Identify which cell holds the provided text, then report its [X, Y] central coordinate. 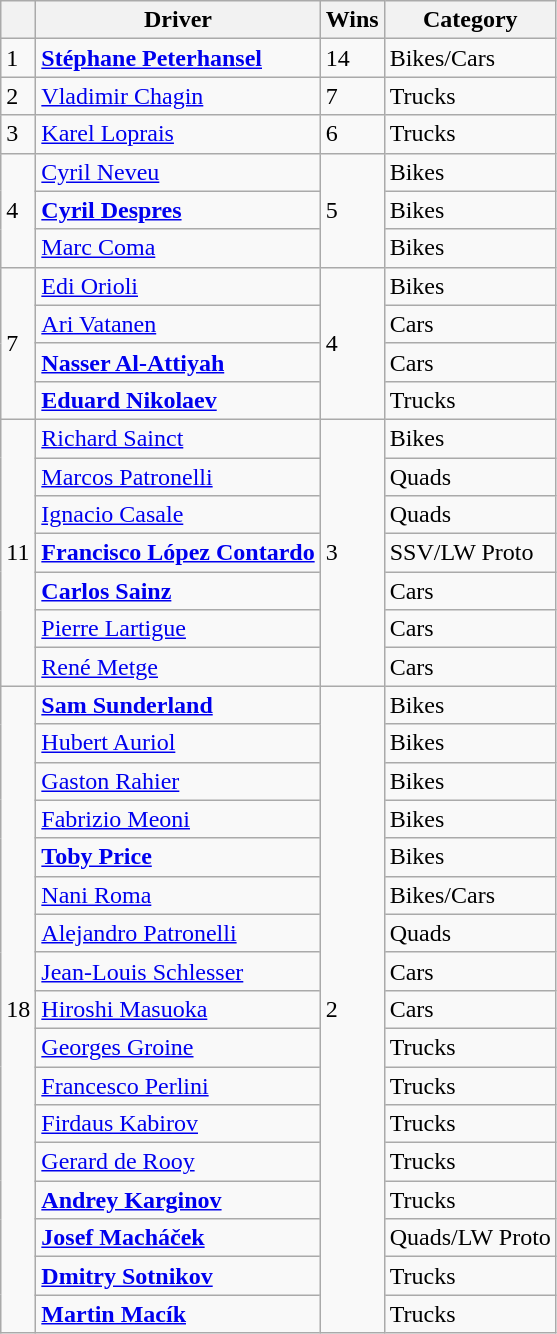
Category [470, 20]
Nasser Al-Attiyah [178, 362]
18 [18, 1010]
Josef Macháček [178, 1238]
Francisco López Contardo [178, 553]
Gaston Rahier [178, 781]
Alejandro Patronelli [178, 933]
Eduard Nikolaev [178, 400]
Ari Vatanen [178, 324]
Marc Coma [178, 248]
Cyril Neveu [178, 172]
1 [18, 58]
Carlos Sainz [178, 591]
Nani Roma [178, 895]
Richard Sainct [178, 438]
Karel Loprais [178, 134]
Georges Groine [178, 1047]
Vladimir Chagin [178, 96]
Gerard de Rooy [178, 1162]
SSV/LW Proto [470, 553]
Driver [178, 20]
Marcos Patronelli [178, 477]
Hiroshi Masuoka [178, 1009]
5 [352, 210]
Wins [352, 20]
Cyril Despres [178, 210]
6 [352, 134]
Hubert Auriol [178, 743]
Dmitry Sotnikov [178, 1276]
Andrey Karginov [178, 1200]
Fabrizio Meoni [178, 819]
René Metge [178, 667]
Sam Sunderland [178, 705]
Francesco Perlini [178, 1085]
Martin Macík [178, 1314]
Edi Orioli [178, 286]
Firdaus Kabirov [178, 1124]
11 [18, 552]
Ignacio Casale [178, 515]
Stéphane Peterhansel [178, 58]
Jean-Louis Schlesser [178, 971]
Pierre Lartigue [178, 629]
14 [352, 58]
Toby Price [178, 857]
Quads/LW Proto [470, 1238]
